Capture the cell that displays the provided text and extract its (x, y) central coordinate. 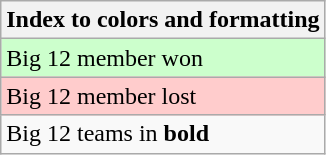
Big 12 member won (163, 58)
Big 12 member lost (163, 96)
Big 12 teams in bold (163, 134)
Index to colors and formatting (163, 20)
